Output the (x, y) coordinate of the center of the cell containing the given text.  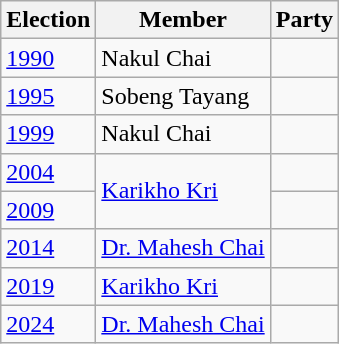
Member (183, 20)
1995 (48, 96)
2009 (48, 210)
Election (48, 20)
2004 (48, 172)
2024 (48, 324)
1999 (48, 134)
2014 (48, 248)
1990 (48, 58)
2019 (48, 286)
Sobeng Tayang (183, 96)
Party (304, 20)
